Pinpoint the cell where the given text exists, returning its (x, y) midpoint coordinate. 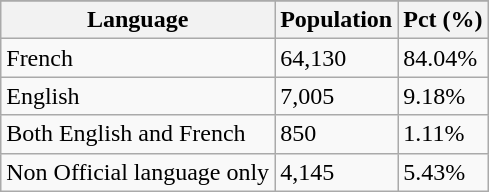
9.18% (443, 96)
5.43% (443, 172)
84.04% (443, 58)
64,130 (336, 58)
850 (336, 134)
1.11% (443, 134)
English (138, 96)
Population (336, 20)
Both English and French (138, 134)
4,145 (336, 172)
French (138, 58)
Pct (%) (443, 20)
7,005 (336, 96)
Language (138, 20)
Non Official language only (138, 172)
